Locate the cell with the specified text and output its (x, y) center coordinate. 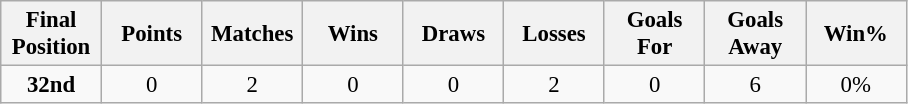
32nd (52, 85)
Draws (454, 34)
Final Position (52, 34)
0% (856, 85)
Wins (354, 34)
Goals Away (756, 34)
6 (756, 85)
Goals For (654, 34)
Losses (554, 34)
Win% (856, 34)
Matches (252, 34)
Points (152, 34)
